Provide the (X, Y) coordinate of the cell's center where the given text is located.  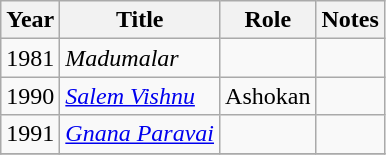
Gnana Paravai (140, 134)
1981 (30, 58)
Title (140, 20)
Madumalar (140, 58)
Year (30, 20)
1991 (30, 134)
Role (268, 20)
Ashokan (268, 96)
Notes (350, 20)
1990 (30, 96)
Salem Vishnu (140, 96)
